From the cell containing the given text, extract its center point as [x, y] coordinate. 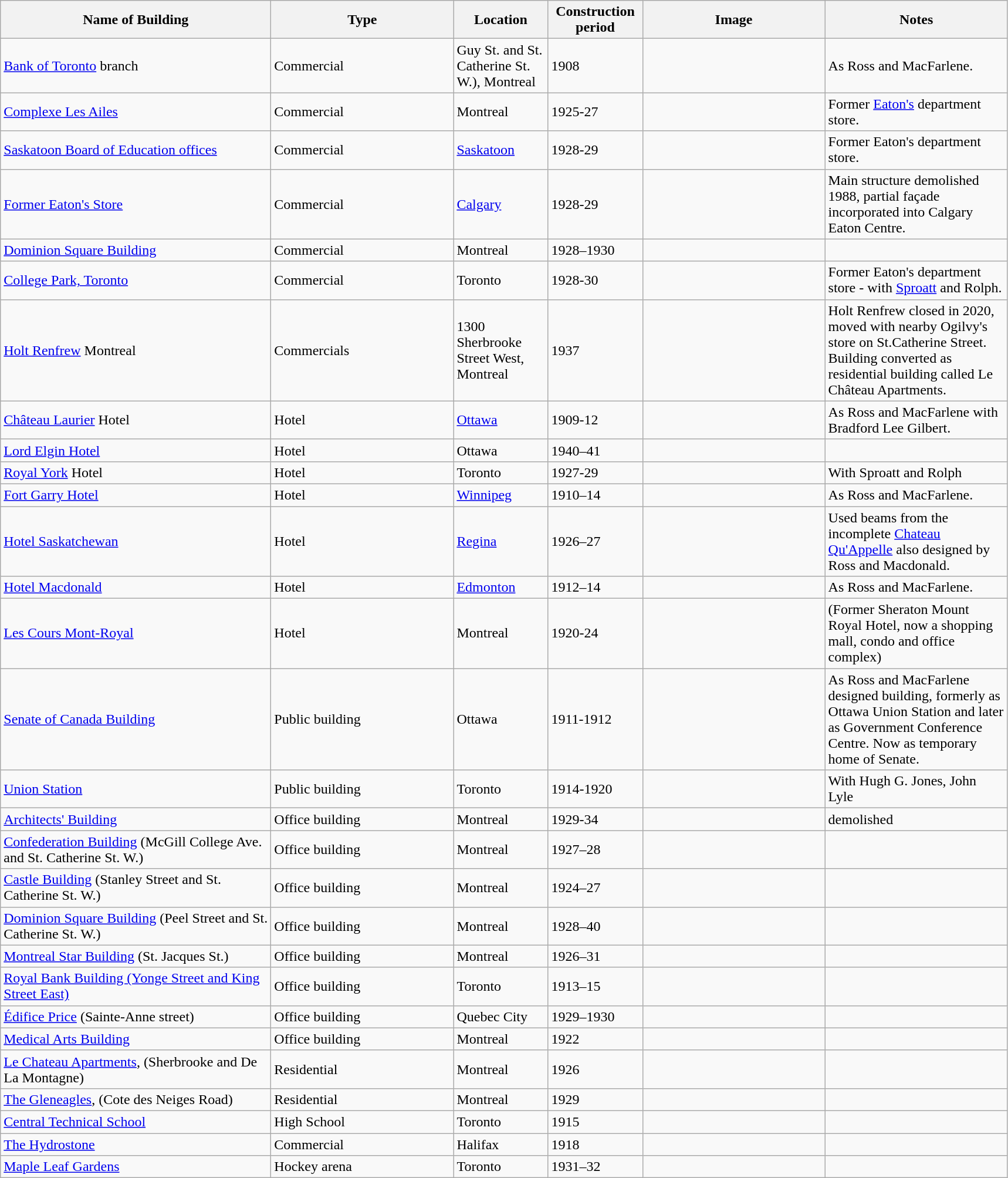
Hotel Saskatchewan [136, 541]
1929–1930 [595, 1017]
Name of Building [136, 20]
Édifice Price (Sainte-Anne street) [136, 1017]
Location [501, 20]
(Former Sheraton Mount Royal Hotel, now a shopping mall, condo and office complex) [916, 634]
Former Eaton's department store - with Sproatt and Rolph. [916, 281]
Architects' Building [136, 819]
Winnipeg [501, 495]
With Sproatt and Rolph [916, 472]
1908 [595, 66]
1914-1920 [595, 789]
1928-30 [595, 281]
Saskatoon Board of Education offices [136, 150]
Regina [501, 541]
The Gleneagles, (Cote des Neiges Road) [136, 1099]
Central Technical School [136, 1122]
1918 [595, 1144]
Construction period [595, 20]
Fort Garry Hotel [136, 495]
Halifax [501, 1144]
Edmonton [501, 588]
Château Laurier Hotel [136, 420]
1300 Sherbrooke Street West, Montreal [501, 350]
Image [733, 20]
Royal Bank Building (Yonge Street and King Street East) [136, 986]
Confederation Building (McGill College Ave. and St. Catherine St. W.) [136, 850]
1937 [595, 350]
Quebec City [501, 1017]
1911-1912 [595, 720]
Guy St. and St. Catherine St. W.), Montreal [501, 66]
Complexe Les Ailes [136, 112]
1927-29 [595, 472]
1926–31 [595, 956]
With Hugh G. Jones, John Lyle [916, 789]
As Ross and MacFarlene with Bradford Lee Gilbert. [916, 420]
Hotel Macdonald [136, 588]
1929-34 [595, 819]
Holt Renfrew Montreal [136, 350]
Le Chateau Apartments, (Sherbrooke and De La Montagne) [136, 1069]
Used beams from the incomplete Chateau Qu'Appelle also designed by Ross and Macdonald. [916, 541]
College Park, Toronto [136, 281]
Les Cours Mont-Royal [136, 634]
The Hydrostone [136, 1144]
1915 [595, 1122]
1931–32 [595, 1167]
1926 [595, 1069]
1912–14 [595, 588]
Saskatoon [501, 150]
High School [363, 1122]
1924–27 [595, 887]
1925-27 [595, 112]
Dominion Square Building [136, 250]
Hockey arena [363, 1167]
Senate of Canada Building [136, 720]
Bank of Toronto branch [136, 66]
1920-24 [595, 634]
1913–15 [595, 986]
1922 [595, 1039]
Union Station [136, 789]
Notes [916, 20]
Lord Elgin Hotel [136, 450]
Commercials [363, 350]
Montreal Star Building (St. Jacques St.) [136, 956]
1910–14 [595, 495]
1928–40 [595, 926]
Main structure demolished 1988, partial façade incorporated into Calgary Eaton Centre. [916, 204]
Calgary [501, 204]
Royal York Hotel [136, 472]
1926–27 [595, 541]
Type [363, 20]
1928–1930 [595, 250]
demolished [916, 819]
Former Eaton's Store [136, 204]
1909-12 [595, 420]
Medical Arts Building [136, 1039]
1927–28 [595, 850]
1940–41 [595, 450]
1929 [595, 1099]
Dominion Square Building (Peel Street and St. Catherine St. W.) [136, 926]
Castle Building (Stanley Street and St. Catherine St. W.) [136, 887]
Maple Leaf Gardens [136, 1167]
